For the text-containing cell, return its midpoint in [x, y] coordinate format. 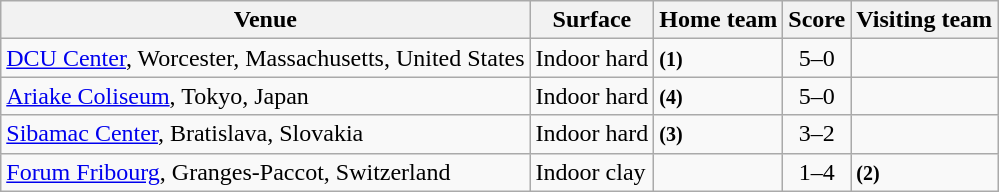
Score [817, 20]
1–4 [817, 172]
Sibamac Center, Bratislava, Slovakia [266, 134]
Home team [718, 20]
Visiting team [924, 20]
DCU Center, Worcester, Massachusetts, United States [266, 58]
(2) [924, 172]
(3) [718, 134]
(1) [718, 58]
3–2 [817, 134]
Forum Fribourg, Granges-Paccot, Switzerland [266, 172]
Venue [266, 20]
(4) [718, 96]
Surface [592, 20]
Indoor clay [592, 172]
Ariake Coliseum, Tokyo, Japan [266, 96]
